Locate the cell with the specified text and output its (x, y) center coordinate. 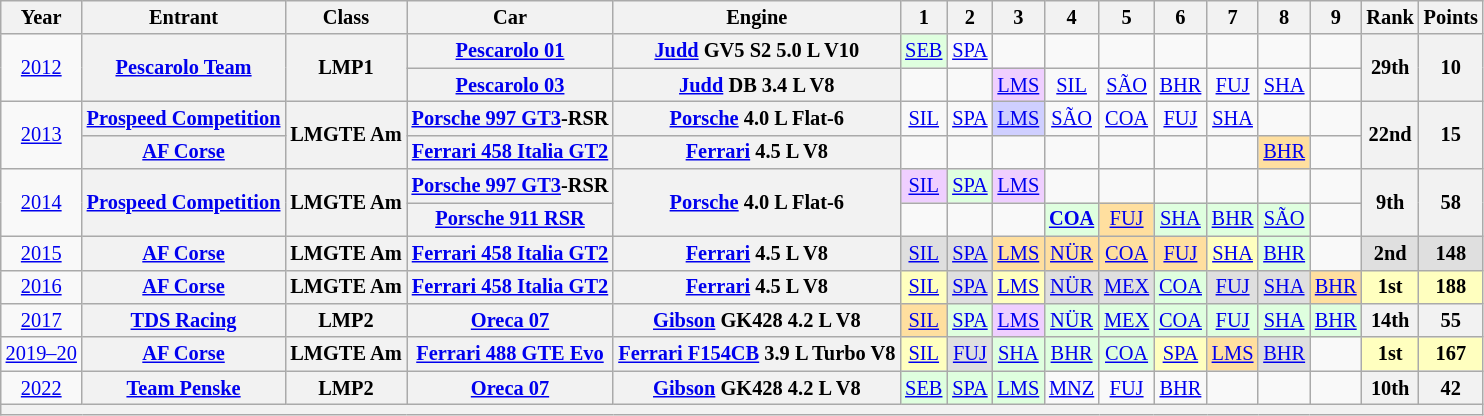
LMP1 (346, 68)
29th (1390, 68)
Points (1451, 17)
10 (1451, 68)
42 (1451, 388)
Pescarolo Team (184, 68)
3 (1019, 17)
2017 (42, 320)
167 (1451, 354)
Ferrari 488 GTE Evo (510, 354)
15 (1451, 134)
Class (346, 17)
MNZ (1072, 388)
4 (1072, 17)
2nd (1390, 253)
Team Penske (184, 388)
10th (1390, 388)
2012 (42, 68)
22nd (1390, 134)
Rank (1390, 17)
58 (1451, 202)
6 (1180, 17)
2016 (42, 287)
188 (1451, 287)
2019–20 (42, 354)
1 (924, 17)
8 (1284, 17)
9 (1336, 17)
2 (970, 17)
14th (1390, 320)
Pescarolo 01 (510, 51)
Year (42, 17)
Pescarolo 03 (510, 85)
5 (1126, 17)
Entrant (184, 17)
Engine (756, 17)
9th (1390, 202)
Porsche 911 RSR (510, 219)
2015 (42, 253)
55 (1451, 320)
7 (1233, 17)
Judd DB 3.4 L V8 (756, 85)
2014 (42, 202)
TDS Racing (184, 320)
Car (510, 17)
2022 (42, 388)
Judd GV5 S2 5.0 L V10 (756, 51)
2013 (42, 134)
148 (1451, 253)
Ferrari F154CB 3.9 L Turbo V8 (756, 354)
